Provide the (x, y) coordinate of the cell's center where the given text is located.  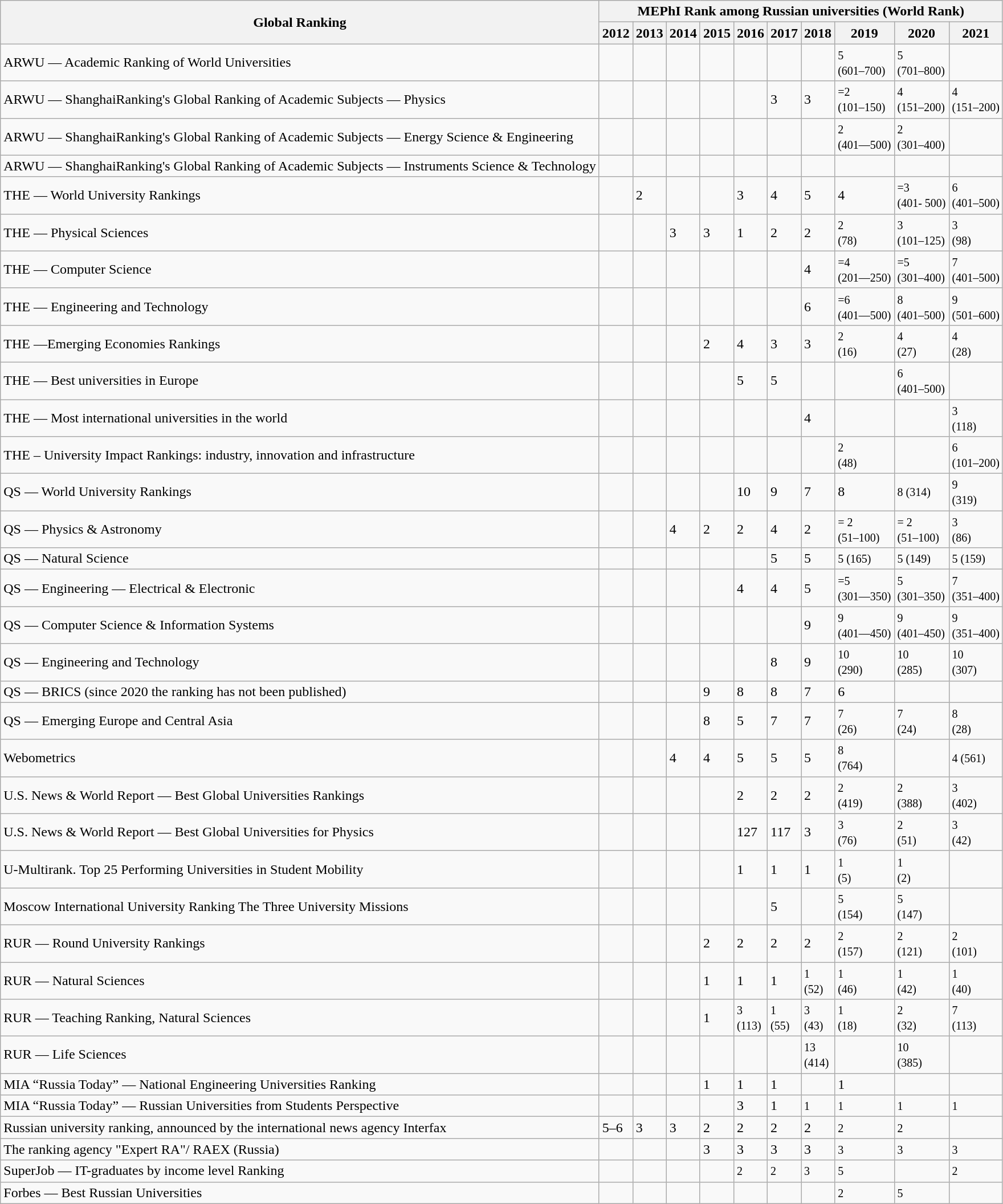
2021 (976, 33)
=5 (301—350) (865, 588)
=6 (401—500) (865, 307)
9 (319) (976, 493)
3 (118) (976, 417)
THE — Computer Science (300, 269)
1 (2) (922, 869)
10 (285) (922, 662)
3 (86) (976, 529)
QS — Engineering — Electrical & Electronic (300, 588)
117 (784, 832)
1 (5) (865, 869)
QS — Emerging Europe and Central Asia (300, 721)
U-Multirank. Top 25 Performing Universities in Student Mobility (300, 869)
MEPhI Rank among Russian universities (World Rank) (801, 11)
10 (290) (865, 662)
U.S. News & World Report — Best Global Universities for Physics (300, 832)
QS — World University Rankings (300, 493)
5–6 (615, 1128)
QS — Computer Science & Information Systems (300, 625)
ARWU — ShanghaiRanking's Global Ranking of Academic Subjects — Instruments Science & Technology (300, 166)
The ranking agency "Expert RA"/ RAEX (Russia) (300, 1149)
=2 (101–150) (865, 99)
THE — Engineering and Technology (300, 307)
5 (149) (922, 559)
MIA “Russia Today” — National Engineering Universities Ranking (300, 1084)
2015 (717, 33)
3 (402) (976, 795)
1 (55) (784, 1018)
8 (401–500) (922, 307)
2018 (818, 33)
QS — BRICS (since 2020 the ranking has not been published) (300, 692)
10 (750, 493)
3 (43) (818, 1018)
=3 (401- 500) (922, 195)
1 (40) (976, 981)
5 (154) (865, 906)
5 (701–800) (922, 63)
=4 (201—250) (865, 269)
5 (301–350) (922, 588)
QS — Engineering and Technology (300, 662)
2 (121) (922, 943)
RUR — Natural Sciences (300, 981)
THE – University Impact Rankings: industry, innovation and infrastructure (300, 455)
RUR — Life Sciences (300, 1055)
THE — World University Rankings (300, 195)
2 (51) (922, 832)
=5 (301–400) (922, 269)
RUR — Round University Rankings (300, 943)
2 (388) (922, 795)
ARWU — ShanghaiRanking's Global Ranking of Academic Subjects — Physics (300, 99)
5(601–700) (865, 63)
4 (27) (922, 343)
9 (401—450) (865, 625)
13 (414) (818, 1055)
7 (113) (976, 1018)
9 (501–600) (976, 307)
2 (157) (865, 943)
7 (24) (922, 721)
1 (42) (922, 981)
3 (98) (976, 233)
QS — Natural Science (300, 559)
THE — Physical Sciences (300, 233)
2014 (683, 33)
2017 (784, 33)
THE —Emerging Economies Rankings (300, 343)
9 (351–400) (976, 625)
2 (101) (976, 943)
5 (147) (922, 906)
127 (750, 832)
1 (52) (818, 981)
8 (28) (976, 721)
2012 (615, 33)
3 (42) (976, 832)
5 (165) (865, 559)
Russian university ranking, announced by the international news agency Interfax (300, 1128)
9 (401–450) (922, 625)
2020 (922, 33)
8 (764) (865, 758)
2 (48) (865, 455)
2 (78) (865, 233)
3 (101–125) (922, 233)
10 (385) (922, 1055)
RUR — Teaching Ranking, Natural Sciences (300, 1018)
6 (101–200) (976, 455)
ARWU — ShanghaiRanking's Global Ranking of Academic Subjects — Energy Science & Engineering (300, 137)
3 (113) (750, 1018)
1 (18) (865, 1018)
2 (301–400) (922, 137)
2013 (650, 33)
Global Ranking (300, 22)
2 (401—500) (865, 137)
4 (28) (976, 343)
SuperJob — IT-graduates by income level Ranking (300, 1171)
1 (46) (865, 981)
Webometrics (300, 758)
Forbes — Best Russian Universities (300, 1193)
7 (351–400) (976, 588)
2 (419) (865, 795)
4 (561) (976, 758)
THE — Best universities in Europe (300, 381)
THE — Most international universities in the world (300, 417)
2016 (750, 33)
10 (307) (976, 662)
2 (16) (865, 343)
3 (76) (865, 832)
7 (26) (865, 721)
7 (401–500) (976, 269)
2 (32) (922, 1018)
MIA “Russia Today” — Russian Universities from Students Perspective (300, 1106)
ARWU — Academic Ranking of World Universities (300, 63)
8 (314) (922, 493)
QS — Physics & Astronomy (300, 529)
5 (159) (976, 559)
U.S. News & World Report — Best Global Universities Rankings (300, 795)
2019 (865, 33)
Moscow International University Ranking The Three University Missions (300, 906)
